For the text-containing cell, return its midpoint in (x, y) coordinate format. 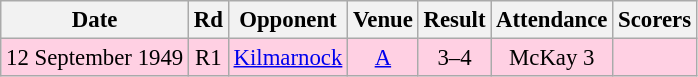
Opponent (288, 20)
R1 (209, 58)
Venue (384, 20)
Attendance (552, 20)
Rd (209, 20)
A (384, 58)
3–4 (454, 58)
Scorers (655, 20)
Kilmarnock (288, 58)
12 September 1949 (95, 58)
McKay 3 (552, 58)
Date (95, 20)
Result (454, 20)
